Return (X, Y) of the center of cell containing provided text 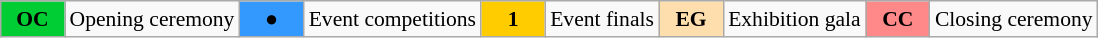
Event finals (602, 19)
Exhibition gala (794, 19)
Closing ceremony (1014, 19)
CC (898, 19)
Opening ceremony (152, 19)
● (271, 19)
EG (691, 19)
1 (513, 19)
Event competitions (392, 19)
OC (32, 19)
